Return (x, y) of the center of cell containing provided text 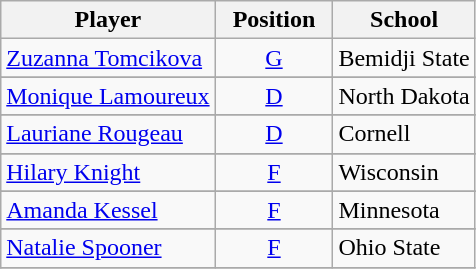
Bemidji State (404, 58)
North Dakota (404, 96)
Amanda Kessel (108, 210)
G (274, 58)
Hilary Knight (108, 172)
School (404, 20)
Player (108, 20)
Ohio State (404, 248)
Minnesota (404, 210)
Cornell (404, 134)
Zuzanna Tomcikova (108, 58)
Lauriane Rougeau (108, 134)
Position (274, 20)
Monique Lamoureux (108, 96)
Wisconsin (404, 172)
Natalie Spooner (108, 248)
